For the text-containing cell, return its midpoint in [x, y] coordinate format. 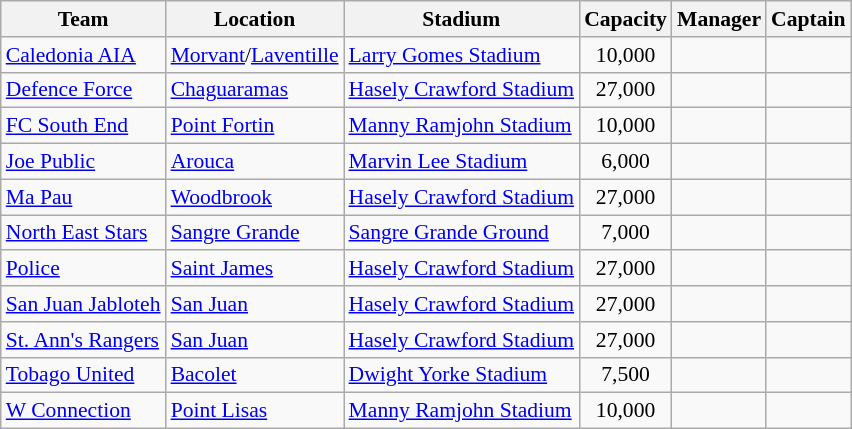
Bacolet [255, 375]
Ma Pau [84, 197]
Point Fortin [255, 126]
Stadium [462, 19]
Point Lisas [255, 411]
St. Ann's Rangers [84, 340]
Dwight Yorke Stadium [462, 375]
7,500 [626, 375]
San Juan Jabloteh [84, 304]
Team [84, 19]
Tobago United [84, 375]
W Connection [84, 411]
6,000 [626, 162]
Police [84, 269]
7,000 [626, 233]
Defence Force [84, 90]
Marvin Lee Stadium [462, 162]
Arouca [255, 162]
Sangre Grande Ground [462, 233]
Capacity [626, 19]
Manager [719, 19]
Woodbrook [255, 197]
Caledonia AIA [84, 55]
Larry Gomes Stadium [462, 55]
Joe Public [84, 162]
FC South End [84, 126]
Sangre Grande [255, 233]
Saint James [255, 269]
North East Stars [84, 233]
Chaguaramas [255, 90]
Location [255, 19]
Captain [808, 19]
Morvant/Laventille [255, 55]
